Locate the cell with the specified text and output its (x, y) center coordinate. 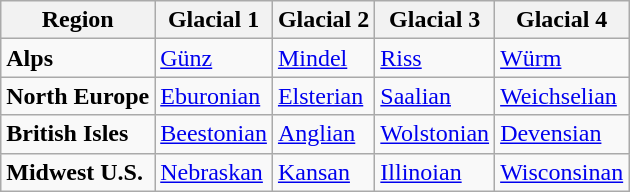
Weichselian (562, 96)
Glacial 2 (323, 20)
North Europe (78, 96)
Nebraskan (214, 172)
Beestonian (214, 134)
British Isles (78, 134)
Glacial 3 (435, 20)
Glacial 1 (214, 20)
Wisconsinan (562, 172)
Mindel (323, 58)
Würm (562, 58)
Elsterian (323, 96)
Illinoian (435, 172)
Alps (78, 58)
Saalian (435, 96)
Kansan (323, 172)
Region (78, 20)
Eburonian (214, 96)
Glacial 4 (562, 20)
Midwest U.S. (78, 172)
Devensian (562, 134)
Wolstonian (435, 134)
Anglian (323, 134)
Günz (214, 58)
Riss (435, 58)
